Return the [X, Y] coordinate for the center point of the cell that contains the specified text.  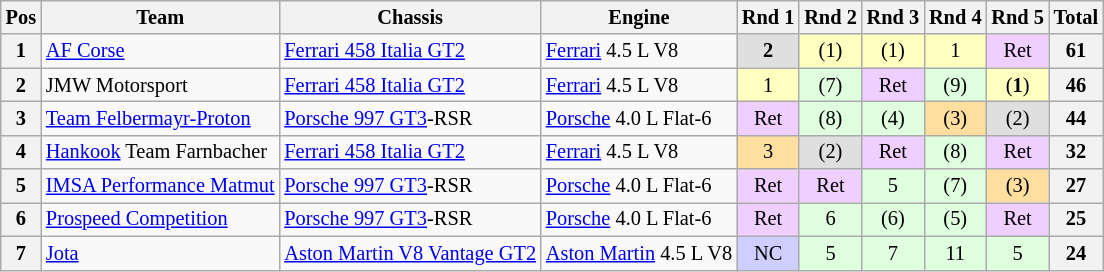
Rnd 3 [893, 17]
Engine [639, 17]
Jota [160, 253]
Aston Martin V8 Vantage GT2 [410, 253]
25 [1076, 219]
Team Felbermayr-Proton [160, 118]
Team [160, 17]
AF Corse [160, 51]
Rnd 2 [830, 17]
Aston Martin 4.5 L V8 [639, 253]
27 [1076, 186]
(6) [893, 219]
4 [21, 152]
JMW Motorsport [160, 85]
32 [1076, 152]
44 [1076, 118]
Hankook Team Farnbacher [160, 152]
NC [768, 253]
24 [1076, 253]
(4) [893, 118]
(5) [955, 219]
Rnd 4 [955, 17]
(9) [955, 85]
11 [955, 253]
Chassis [410, 17]
Pos [21, 17]
46 [1076, 85]
Rnd 1 [768, 17]
Rnd 5 [1017, 17]
61 [1076, 51]
Prospeed Competition [160, 219]
Total [1076, 17]
IMSA Performance Matmut [160, 186]
